Search for the cell housing the specified text and yield its [x, y] center coordinate. 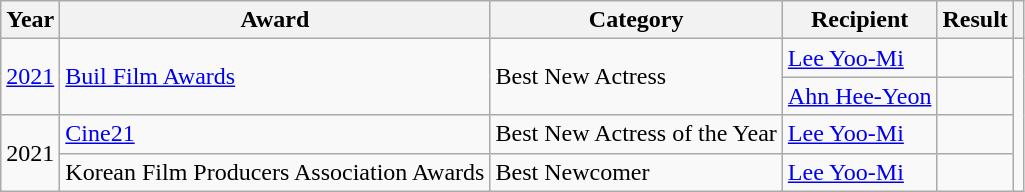
Best Newcomer [636, 172]
Best New Actress of the Year [636, 134]
Cine21 [275, 134]
Korean Film Producers Association Awards [275, 172]
Result [975, 20]
Category [636, 20]
Ahn Hee-Yeon [860, 96]
Award [275, 20]
Buil Film Awards [275, 77]
Year [30, 20]
Best New Actress [636, 77]
Recipient [860, 20]
